Find where the given text appears and provide that cell's center as (X, Y) coordinate. 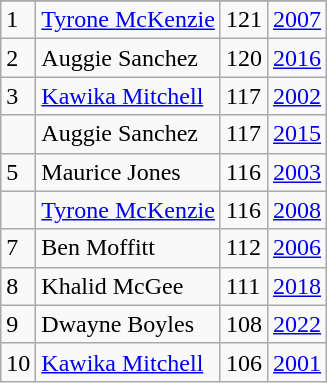
3 (18, 96)
5 (18, 172)
2007 (298, 20)
Dwayne Boyles (128, 324)
2 (18, 58)
111 (244, 286)
2018 (298, 286)
9 (18, 324)
106 (244, 362)
2001 (298, 362)
108 (244, 324)
2002 (298, 96)
2022 (298, 324)
2008 (298, 210)
8 (18, 286)
2016 (298, 58)
121 (244, 20)
2003 (298, 172)
Ben Moffitt (128, 248)
120 (244, 58)
Khalid McGee (128, 286)
7 (18, 248)
112 (244, 248)
2006 (298, 248)
Maurice Jones (128, 172)
10 (18, 362)
1 (18, 20)
2015 (298, 134)
